Scan for the cell matching the given text and deliver its (X, Y) coordinate at center. 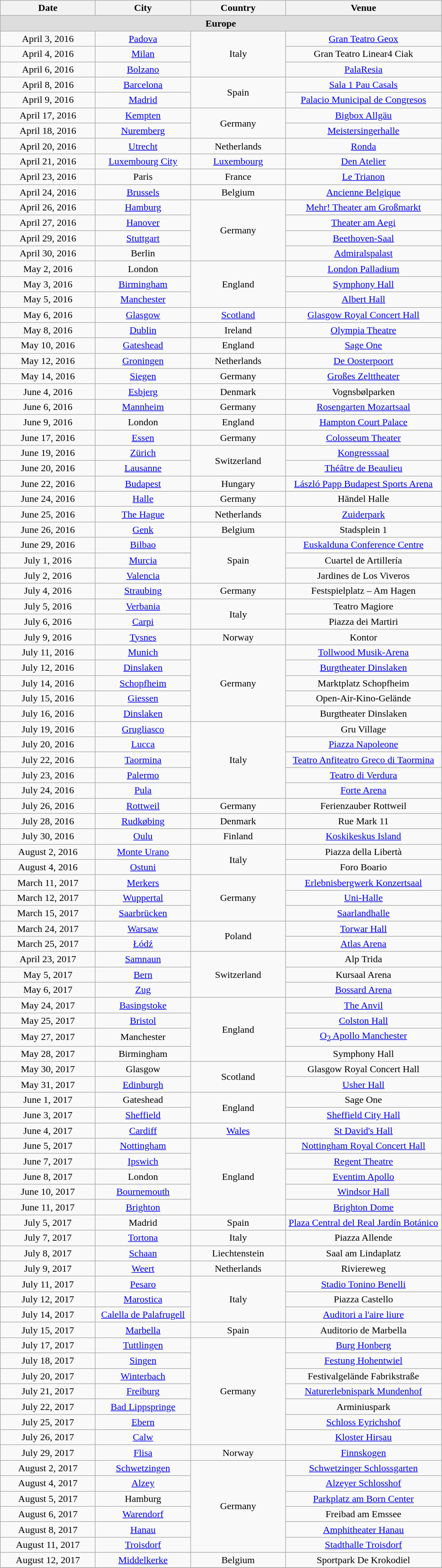
July 12, 2016 (48, 668)
August 4, 2016 (48, 867)
May 6, 2017 (48, 990)
Arminiuspark (363, 1407)
Lucca (143, 744)
France (238, 177)
June 20, 2016 (48, 468)
March 11, 2017 (48, 882)
July 19, 2016 (48, 729)
July 8, 2017 (48, 1253)
July 11, 2016 (48, 652)
Barcelona (143, 85)
Venue (363, 8)
May 3, 2016 (48, 284)
Admiralspalast (363, 254)
June 25, 2016 (48, 514)
June 4, 2016 (48, 391)
Schwetzinger Schlossgarten (363, 1468)
April 21, 2016 (48, 161)
Schloss Eyrichshof (363, 1422)
Brighton (143, 1207)
Festspielplatz – Am Hagen (363, 591)
June 9, 2016 (48, 422)
April 6, 2016 (48, 69)
June 17, 2016 (48, 437)
Stadio Tonino Benelli (363, 1284)
August 4, 2017 (48, 1483)
May 5, 2016 (48, 299)
Flisa (143, 1453)
Parkplatz am Born Center (363, 1499)
May 14, 2016 (48, 376)
Halle (143, 499)
May 27, 2017 (48, 1037)
Sheffield (143, 1115)
May 31, 2017 (48, 1084)
July 20, 2017 (48, 1376)
Carpi (143, 622)
Mehr! Theater am Großmarkt (363, 208)
Bilbao (143, 545)
Poland (238, 936)
Burg Honberg (363, 1345)
Berlin (143, 254)
Siegen (143, 376)
May 6, 2016 (48, 315)
Naturerlebnispark Mundenhof (363, 1391)
Finland (238, 836)
Alzeyer Schlosshof (363, 1483)
July 1, 2016 (48, 560)
Rudkøbing (143, 821)
Ronda (363, 146)
Sheffield City Hall (363, 1115)
July 12, 2017 (48, 1299)
July 9, 2016 (48, 637)
Sala 1 Pau Casals (363, 85)
City (143, 8)
Den Atelier (363, 161)
June 6, 2016 (48, 407)
Piazza dei Martiri (363, 622)
Oulu (143, 836)
July 9, 2017 (48, 1269)
August 2, 2016 (48, 852)
July 30, 2016 (48, 836)
April 20, 2016 (48, 146)
May 30, 2017 (48, 1069)
Singen (143, 1361)
July 4, 2016 (48, 591)
Esbjerg (143, 391)
July 22, 2017 (48, 1407)
August 6, 2017 (48, 1514)
Stadthalle Troisdorf (363, 1545)
Valencia (143, 576)
August 5, 2017 (48, 1499)
Uni-Halle (363, 898)
Nuremberg (143, 131)
July 22, 2016 (48, 760)
July 14, 2016 (48, 683)
Schwetzingen (143, 1468)
Tuttlingen (143, 1345)
Luxembourg (238, 161)
March 12, 2017 (48, 898)
Munich (143, 652)
May 2, 2016 (48, 269)
Auditori a l'aire liure (363, 1314)
April 23, 2016 (48, 177)
Kongresssaal (363, 453)
Vognsbølparken (363, 391)
Auditorio de Marbella (363, 1330)
July 26, 2016 (48, 806)
Taormina (143, 760)
April 17, 2016 (48, 115)
Ferienzauber Rottweil (363, 806)
Calw (143, 1437)
Ebern (143, 1422)
Théâtre de Beaulieu (363, 468)
April 9, 2016 (48, 100)
Koskikeskus Island (363, 836)
June 19, 2016 (48, 453)
Händel Halle (363, 499)
July 5, 2017 (48, 1223)
Bigbox Allgäu (363, 115)
Theater am Aegi (363, 223)
June 5, 2017 (48, 1146)
Hampton Court Palace (363, 422)
Milan (143, 54)
Beethoven-Saal (363, 238)
Schopfheim (143, 683)
Teatro Magiore (363, 606)
Paris (143, 177)
June 24, 2016 (48, 499)
Eventim Apollo (363, 1177)
Liechtenstein (238, 1253)
June 3, 2017 (48, 1115)
Open-Air-Kino-Gelände (363, 699)
Zürich (143, 453)
Giessen (143, 699)
Samnaun (143, 959)
Bossard Arena (363, 990)
Ancienne Belgique (363, 192)
July 6, 2016 (48, 622)
Saal am Lindaplatz (363, 1253)
Freiburg (143, 1391)
Calella de Palafrugell (143, 1314)
Gru Village (363, 729)
Finnskogen (363, 1453)
Le Trianon (363, 177)
Riviereweg (363, 1269)
Freibad am Emssee (363, 1514)
Piazza Napoleone (363, 744)
April 26, 2016 (48, 208)
June 10, 2017 (48, 1192)
Winterbach (143, 1376)
Zuiderpark (363, 514)
July 2, 2016 (48, 576)
Wuppertal (143, 898)
Albert Hall (363, 299)
Nottingham (143, 1146)
Atlas Arena (363, 944)
Festivalgelände Fabrikstraße (363, 1376)
March 24, 2017 (48, 928)
July 15, 2017 (48, 1330)
April 29, 2016 (48, 238)
Gran Teatro Linear4 Ciak (363, 54)
Marostica (143, 1299)
July 5, 2016 (48, 606)
Torwar Hall (363, 928)
June 7, 2017 (48, 1161)
London Palladium (363, 269)
Hungary (238, 484)
June 4, 2017 (48, 1131)
Festung Hohentwiel (363, 1361)
Bern (143, 975)
Łódź (143, 944)
Alp Trida (363, 959)
May 5, 2017 (48, 975)
Colston Hall (363, 1021)
Tysnes (143, 637)
Euskalduna Conference Centre (363, 545)
Piazza della Libertà (363, 852)
Tortona (143, 1238)
Olympia Theatre (363, 330)
Jardines de Los Viveros (363, 576)
August 11, 2017 (48, 1545)
Piazza Allende (363, 1238)
Grugliasco (143, 729)
Marktplatz Schopfheim (363, 683)
July 18, 2017 (48, 1361)
July 26, 2017 (48, 1437)
April 4, 2016 (48, 54)
Palermo (143, 775)
Troisdorf (143, 1545)
May 28, 2017 (48, 1054)
July 21, 2017 (48, 1391)
Date (48, 8)
Rottweil (143, 806)
July 14, 2017 (48, 1314)
Tollwood Musik-Arena (363, 652)
Regent Theatre (363, 1161)
Wales (238, 1131)
Bolzano (143, 69)
Rosengarten Mozartsaal (363, 407)
Stuttgart (143, 238)
Kursaal Arena (363, 975)
April 23, 2017 (48, 959)
László Papp Budapest Sports Arena (363, 484)
Bad Lippspringe (143, 1407)
July 25, 2017 (48, 1422)
Dublin (143, 330)
July 16, 2016 (48, 714)
July 20, 2016 (48, 744)
Saarbrücken (143, 913)
April 24, 2016 (48, 192)
July 24, 2016 (48, 790)
Teatro Anfiteatro Greco di Taormina (363, 760)
Hanover (143, 223)
June 22, 2016 (48, 484)
Mannheim (143, 407)
Pula (143, 790)
Middelkerke (143, 1560)
The Hague (143, 514)
PalaResia (363, 69)
July 28, 2016 (48, 821)
Usher Hall (363, 1084)
Utrecht (143, 146)
O2 Apollo Manchester (363, 1037)
Großes Zelttheater (363, 376)
July 7, 2017 (48, 1238)
April 3, 2016 (48, 39)
Forte Arena (363, 790)
Monte Urano (143, 852)
April 27, 2016 (48, 223)
Schaan (143, 1253)
August 12, 2017 (48, 1560)
July 15, 2016 (48, 699)
Alzey (143, 1483)
Europe (221, 23)
Lausanne (143, 468)
Verbania (143, 606)
Bristol (143, 1021)
April 30, 2016 (48, 254)
Meistersingerhalle (363, 131)
Kontor (363, 637)
Piazza Castello (363, 1299)
Colosseum Theater (363, 437)
June 1, 2017 (48, 1100)
Padova (143, 39)
June 8, 2017 (48, 1177)
Windsor Hall (363, 1192)
Gran Teatro Geox (363, 39)
August 8, 2017 (48, 1529)
Essen (143, 437)
Plaza Central del Real Jardín Botánico (363, 1223)
Weert (143, 1269)
Rue Mark 11 (363, 821)
Sportpark De Krokodiel (363, 1560)
Ostuni (143, 867)
Genk (143, 530)
May 24, 2017 (48, 1005)
May 25, 2017 (48, 1021)
March 25, 2017 (48, 944)
Brighton Dome (363, 1207)
Ipswich (143, 1161)
Basingstoke (143, 1005)
Amphitheater Hanau (363, 1529)
Luxembourg City (143, 161)
April 8, 2016 (48, 85)
Bournemouth (143, 1192)
May 12, 2016 (48, 361)
May 8, 2016 (48, 330)
Nottingham Royal Concert Hall (363, 1146)
Saarlandhalle (363, 913)
June 29, 2016 (48, 545)
Palacio Municipal de Congresos (363, 100)
July 23, 2016 (48, 775)
May 10, 2016 (48, 345)
Erlebnisbergwerk Konzertsaal (363, 882)
August 2, 2017 (48, 1468)
Cuartel de Artillería (363, 560)
March 15, 2017 (48, 913)
St David's Hall (363, 1131)
Kloster Hirsau (363, 1437)
Ireland (238, 330)
Marbella (143, 1330)
July 11, 2017 (48, 1284)
Country (238, 8)
Merkers (143, 882)
July 17, 2017 (48, 1345)
July 29, 2017 (48, 1453)
De Oosterpoort (363, 361)
Cardiff (143, 1131)
Kempten (143, 115)
Warendorf (143, 1514)
Hanau (143, 1529)
Brussels (143, 192)
Teatro di Verdura (363, 775)
Foro Boario (363, 867)
Zug (143, 990)
Straubing (143, 591)
June 26, 2016 (48, 530)
Groningen (143, 361)
Edinburgh (143, 1084)
Pesaro (143, 1284)
Stadsplein 1 (363, 530)
April 18, 2016 (48, 131)
Warsaw (143, 928)
Budapest (143, 484)
The Anvil (363, 1005)
Murcia (143, 560)
June 11, 2017 (48, 1207)
